Capture the cell that displays the provided text and extract its [x, y] central coordinate. 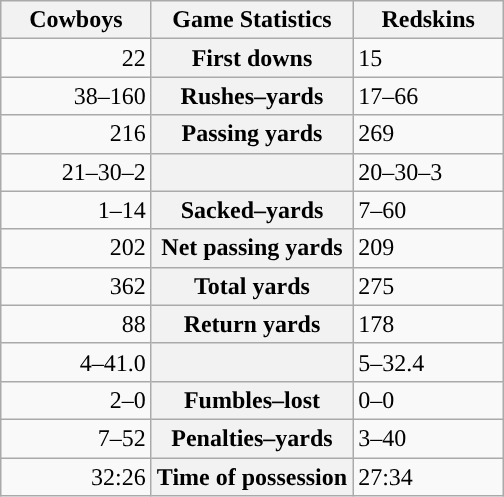
3–40 [428, 438]
Penalties–yards [252, 438]
Total yards [252, 286]
Return yards [252, 324]
21–30–2 [76, 172]
216 [76, 134]
4–41.0 [76, 362]
Rushes–yards [252, 96]
2–0 [76, 400]
269 [428, 134]
Game Statistics [252, 20]
Cowboys [76, 20]
209 [428, 248]
5–32.4 [428, 362]
Net passing yards [252, 248]
27:34 [428, 477]
17–66 [428, 96]
20–30–3 [428, 172]
0–0 [428, 400]
38–160 [76, 96]
Passing yards [252, 134]
362 [76, 286]
178 [428, 324]
Fumbles–lost [252, 400]
32:26 [76, 477]
1–14 [76, 210]
275 [428, 286]
First downs [252, 58]
Time of possession [252, 477]
Redskins [428, 20]
202 [76, 248]
22 [76, 58]
7–60 [428, 210]
7–52 [76, 438]
88 [76, 324]
Sacked–yards [252, 210]
15 [428, 58]
